Capture the cell that displays the provided text and extract its (X, Y) central coordinate. 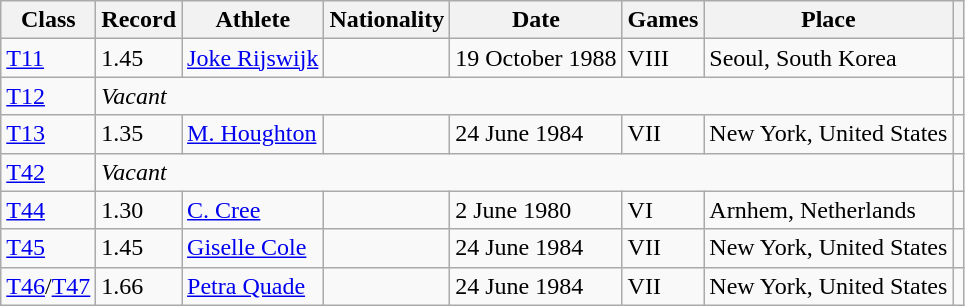
2 June 1980 (536, 210)
19 October 1988 (536, 58)
Place (828, 20)
T12 (48, 96)
Giselle Cole (253, 248)
T44 (48, 210)
T11 (48, 58)
Nationality (387, 20)
T45 (48, 248)
T13 (48, 134)
1.35 (139, 134)
Joke Rijswijk (253, 58)
Class (48, 20)
1.66 (139, 286)
Arnhem, Netherlands (828, 210)
VI (663, 210)
M. Houghton (253, 134)
1.30 (139, 210)
C. Cree (253, 210)
VIII (663, 58)
Date (536, 20)
T46/T47 (48, 286)
Record (139, 20)
Petra Quade (253, 286)
T42 (48, 172)
Seoul, South Korea (828, 58)
Games (663, 20)
Athlete (253, 20)
